From the cell containing the given text, extract its center point as (x, y) coordinate. 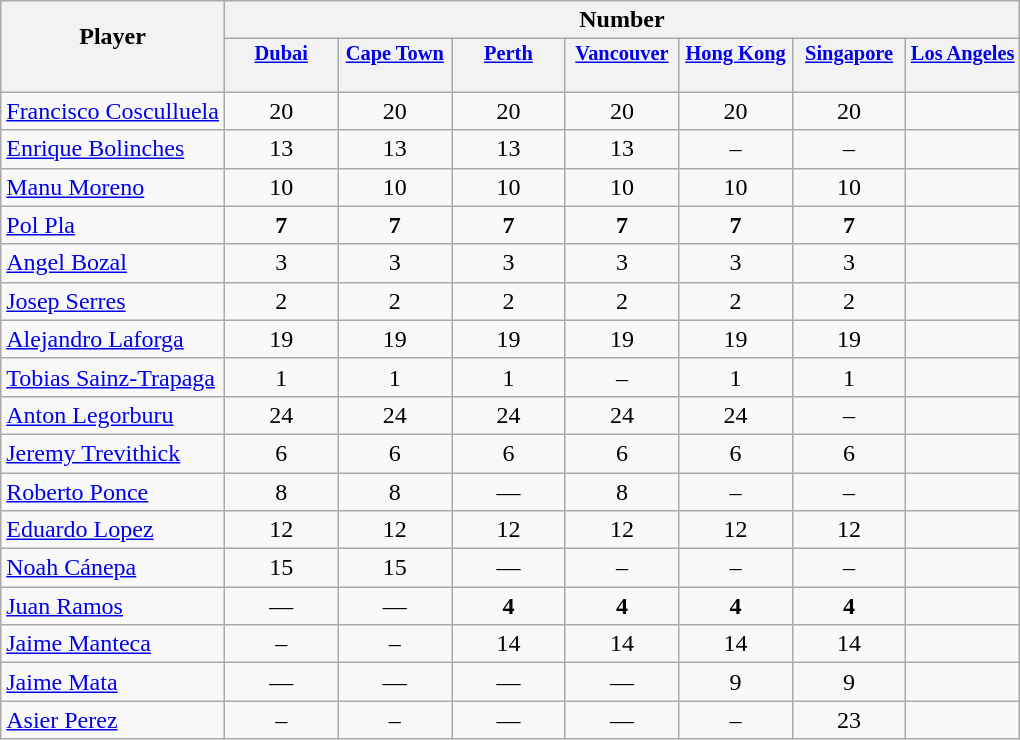
Number (622, 20)
Dubai (281, 54)
Pol Pla (113, 225)
Singapore (849, 54)
Jaime Mata (113, 682)
Jeremy Trevithick (113, 453)
Manu Moreno (113, 187)
Cape Town (395, 54)
Anton Legorburu (113, 415)
Alejandro Laforga (113, 339)
Los Angeles (963, 54)
Josep Serres (113, 301)
Noah Cánepa (113, 568)
Perth (509, 54)
Vancouver (622, 54)
Jaime Manteca (113, 644)
Eduardo Lopez (113, 530)
Asier Perez (113, 720)
Enrique Bolinches (113, 149)
Player (113, 36)
Hong Kong (736, 54)
Roberto Ponce (113, 491)
23 (849, 720)
Juan Ramos (113, 606)
Francisco Cosculluela (113, 111)
Angel Bozal (113, 263)
Tobias Sainz-Trapaga (113, 377)
